Extract the [X, Y] coordinate from the center of the cell holding the provided text.  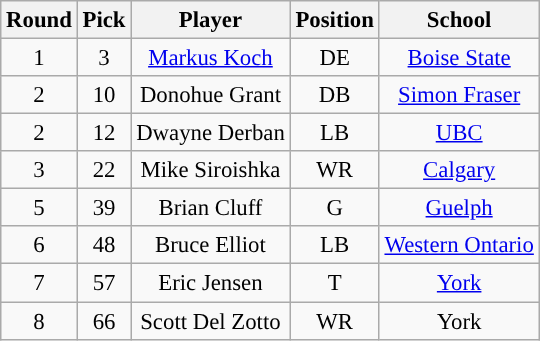
48 [104, 245]
57 [104, 283]
Markus Koch [210, 58]
7 [39, 283]
Player [210, 20]
Brian Cluff [210, 208]
Dwayne Derban [210, 133]
Position [334, 20]
DE [334, 58]
T [334, 283]
Simon Fraser [459, 95]
Bruce Elliot [210, 245]
Eric Jensen [210, 283]
12 [104, 133]
10 [104, 95]
5 [39, 208]
Mike Siroishka [210, 170]
Round [39, 20]
22 [104, 170]
UBC [459, 133]
School [459, 20]
Pick [104, 20]
39 [104, 208]
8 [39, 321]
66 [104, 321]
Donohue Grant [210, 95]
Calgary [459, 170]
DB [334, 95]
Western Ontario [459, 245]
Scott Del Zotto [210, 321]
6 [39, 245]
1 [39, 58]
G [334, 208]
Guelph [459, 208]
Boise State [459, 58]
